Pinpoint the cell where the given text exists, returning its (x, y) midpoint coordinate. 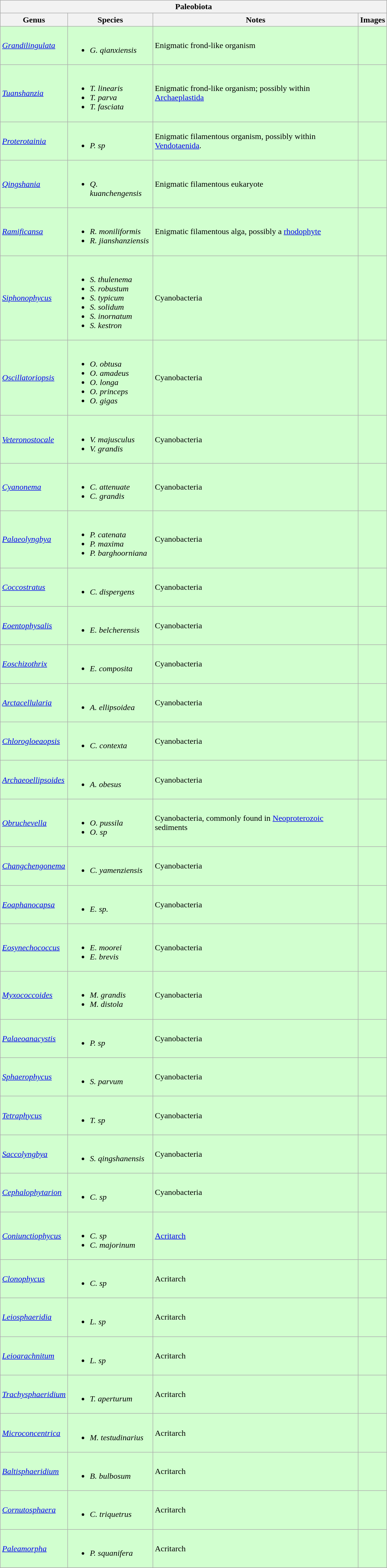
Arctacellularia (34, 703)
Cyanonema (34, 487)
E. composita (110, 664)
Oscillatoriopsis (34, 378)
P. squanifera (110, 1548)
S. qingshanensis (110, 1154)
Leioarachnitum (34, 1356)
E. mooreiE. brevis (110, 948)
Images (372, 20)
Qingshania (34, 184)
Cephalophytarion (34, 1193)
Enigmatic frond-like organism (255, 46)
Coccostratus (34, 587)
Eoaphanocapsa (34, 904)
Siphonophycus (34, 298)
Eoschizothrix (34, 664)
T. aperturum (110, 1394)
Enigmatic filamentous alga, possibly a rhodophyte (255, 232)
Microconcentrica (34, 1433)
C. spC. majorinum (110, 1235)
Leiosphaeridia (34, 1317)
Coniunctiophycus (34, 1235)
Eosynechococcus (34, 948)
Archaeoellipsoides (34, 780)
Enigmatic frond-like organism; possibly within Archaeplastida (255, 93)
M. grandisM. distola (110, 995)
E. sp. (110, 904)
C. attenuateC. grandis (110, 487)
T. sp (110, 1116)
C. dispergens (110, 587)
E. belcherensis (110, 626)
Paleobiota (194, 7)
Ramificansa (34, 232)
V. majusculusV. grandis (110, 439)
T. linearisT. parvaT. fasciata (110, 93)
Saccolyngbya (34, 1154)
Grandilingulata (34, 46)
M. testudinarius (110, 1433)
S. parvum (110, 1077)
Notes (255, 20)
Baltisphaeridium (34, 1471)
Palaeoanacystis (34, 1039)
Species (110, 20)
Cyanobacteria, commonly found in Neoproterozoic sediments (255, 823)
Q. kuanchengensis (110, 184)
Genus (34, 20)
Palaeolyngbya (34, 539)
Chlorogloeaopsis (34, 741)
R. moniliformisR. jianshanziensis (110, 232)
Enigmatic filamentous organism, possibly within Vendotaenida. (255, 141)
Eoentophysalis (34, 626)
P. catenataP. maximaP. barghoorniana (110, 539)
Sphaerophycus (34, 1077)
G. qianxiensis (110, 46)
Trachysphaeridium (34, 1394)
Obruchevella (34, 823)
Veteronostocale (34, 439)
C. triquetrus (110, 1510)
Proterotainia (34, 141)
Enigmatic filamentous eukaryote (255, 184)
Clonophycus (34, 1279)
Cornutosphaera (34, 1510)
Myxococcoides (34, 995)
C. contexta (110, 741)
Changchengonema (34, 866)
S. thulenemaS. robustumS. typicumS. solidumS. inornatumS. kestron (110, 298)
O. pussilaO. sp (110, 823)
B. bulbosum (110, 1471)
A. ellipsoidea (110, 703)
Tuanshanzia (34, 93)
Paleamorpha (34, 1548)
A. obesus (110, 780)
Tetraphycus (34, 1116)
C. yamenziensis (110, 866)
O. obtusaO. amadeusO. longaO. princepsO. gigas (110, 378)
